From the cell containing the given text, extract its center point as [X, Y] coordinate. 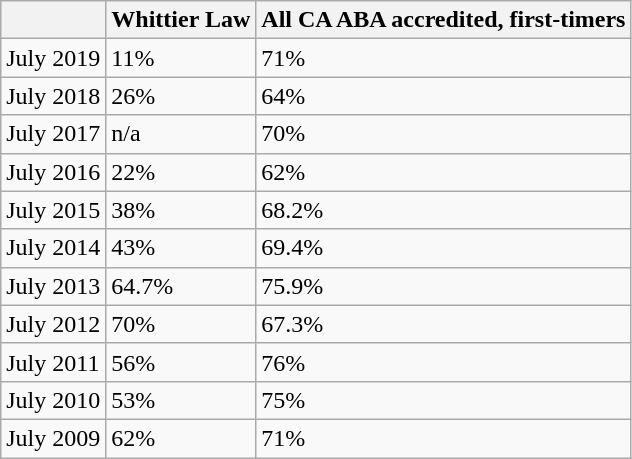
75.9% [444, 286]
38% [181, 210]
July 2015 [54, 210]
July 2019 [54, 58]
67.3% [444, 324]
July 2018 [54, 96]
64% [444, 96]
43% [181, 248]
11% [181, 58]
All CA ABA accredited, first-timers [444, 20]
75% [444, 400]
26% [181, 96]
n/a [181, 134]
July 2013 [54, 286]
July 2011 [54, 362]
76% [444, 362]
22% [181, 172]
July 2010 [54, 400]
56% [181, 362]
Whittier Law [181, 20]
July 2017 [54, 134]
July 2009 [54, 438]
68.2% [444, 210]
64.7% [181, 286]
69.4% [444, 248]
July 2012 [54, 324]
July 2016 [54, 172]
53% [181, 400]
July 2014 [54, 248]
